Find where the given text appears and provide that cell's center as (x, y) coordinate. 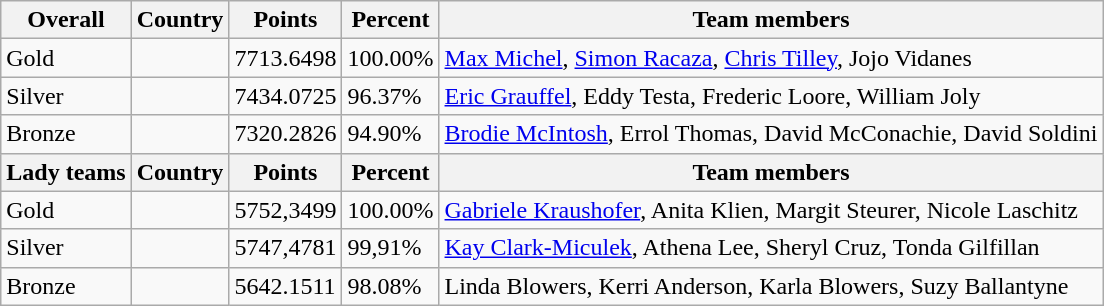
Overall (66, 20)
Linda Blowers, Kerri Anderson, Karla Blowers, Suzy Ballantyne (771, 286)
5752,3499 (286, 210)
7320.2826 (286, 134)
Gabriele Kraushofer, Anita Klien, Margit Steurer, Nicole Laschitz (771, 210)
96.37% (390, 96)
99,91% (390, 248)
Lady teams (66, 172)
7434.0725 (286, 96)
98.08% (390, 286)
5747,4781 (286, 248)
Brodie McIntosh, Errol Thomas, David McConachie, David Soldini (771, 134)
Kay Clark-Miculek, Athena Lee, Sheryl Cruz, Tonda Gilfillan (771, 248)
7713.6498 (286, 58)
Eric Grauffel, Eddy Testa, Frederic Loore, William Joly (771, 96)
Max Michel, Simon Racaza, Chris Tilley, Jojo Vidanes (771, 58)
94.90% (390, 134)
5642.1511 (286, 286)
